Detect which cell encompasses the target text, then output its (X, Y) center coordinate. 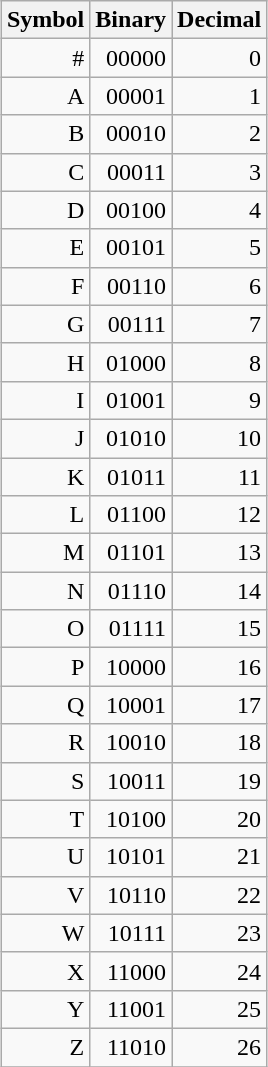
10 (220, 438)
V (45, 895)
C (45, 172)
26 (220, 1047)
E (45, 248)
6 (220, 286)
00111 (131, 324)
11010 (131, 1047)
01001 (131, 400)
25 (220, 1009)
U (45, 857)
17 (220, 705)
K (45, 477)
J (45, 438)
5 (220, 248)
0 (220, 58)
12 (220, 515)
F (45, 286)
01011 (131, 477)
2 (220, 134)
X (45, 971)
T (45, 819)
22 (220, 895)
15 (220, 629)
10101 (131, 857)
B (45, 134)
13 (220, 553)
G (45, 324)
H (45, 362)
Y (45, 1009)
R (45, 743)
Symbol (45, 20)
Decimal (220, 20)
4 (220, 210)
10001 (131, 705)
8 (220, 362)
O (45, 629)
16 (220, 667)
7 (220, 324)
00110 (131, 286)
18 (220, 743)
Z (45, 1047)
L (45, 515)
Q (45, 705)
01111 (131, 629)
00101 (131, 248)
01100 (131, 515)
01110 (131, 591)
00010 (131, 134)
00100 (131, 210)
01000 (131, 362)
19 (220, 781)
# (45, 58)
24 (220, 971)
Binary (131, 20)
21 (220, 857)
14 (220, 591)
9 (220, 400)
10000 (131, 667)
S (45, 781)
11 (220, 477)
10010 (131, 743)
10110 (131, 895)
23 (220, 933)
10100 (131, 819)
11000 (131, 971)
00011 (131, 172)
00001 (131, 96)
A (45, 96)
I (45, 400)
11001 (131, 1009)
N (45, 591)
M (45, 553)
1 (220, 96)
01010 (131, 438)
3 (220, 172)
01101 (131, 553)
D (45, 210)
20 (220, 819)
W (45, 933)
10111 (131, 933)
P (45, 667)
10011 (131, 781)
00000 (131, 58)
